Pinpoint the cell where the given text exists, returning its [X, Y] midpoint coordinate. 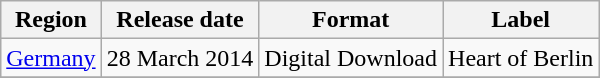
Region [51, 20]
Release date [180, 20]
28 March 2014 [180, 58]
Format [351, 20]
Heart of Berlin [521, 58]
Digital Download [351, 58]
Label [521, 20]
Germany [51, 58]
